Identify which cell holds the provided text, then report its (x, y) central coordinate. 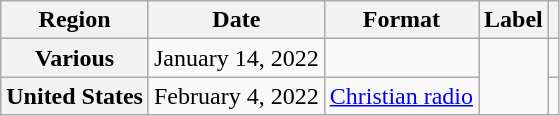
January 14, 2022 (236, 58)
Date (236, 20)
Label (514, 20)
Various (75, 58)
Format (401, 20)
February 4, 2022 (236, 96)
Region (75, 20)
United States (75, 96)
Christian radio (401, 96)
